Locate the cell with the specified text and output its [X, Y] center coordinate. 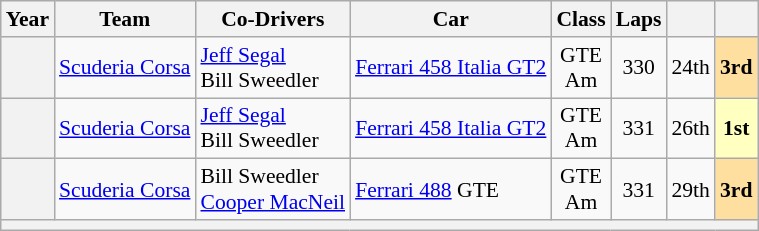
Car [450, 19]
Year [28, 19]
1st [736, 128]
24th [690, 68]
Co-Drivers [272, 19]
Ferrari 488 GTE [450, 190]
Class [580, 19]
26th [690, 128]
Team [124, 19]
29th [690, 190]
Bill Sweedler Cooper MacNeil [272, 190]
Laps [639, 19]
330 [639, 68]
